Locate the cell with the specified text and output its (X, Y) center coordinate. 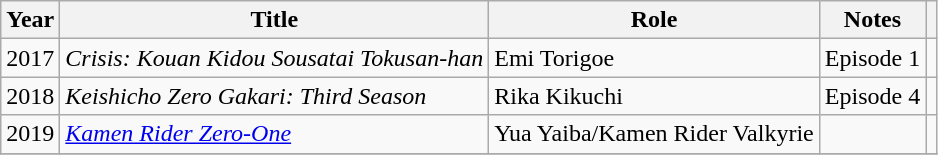
Episode 1 (872, 58)
Title (274, 20)
Keishicho Zero Gakari: Third Season (274, 96)
Kamen Rider Zero-One (274, 134)
2017 (30, 58)
2018 (30, 96)
Yua Yaiba/Kamen Rider Valkyrie (654, 134)
Rika Kikuchi (654, 96)
Role (654, 20)
Notes (872, 20)
Year (30, 20)
2019 (30, 134)
Episode 4 (872, 96)
Emi Torigoe (654, 58)
Crisis: Kouan Kidou Sousatai Tokusan-han (274, 58)
